Locate the cell with the specified text and output its (x, y) center coordinate. 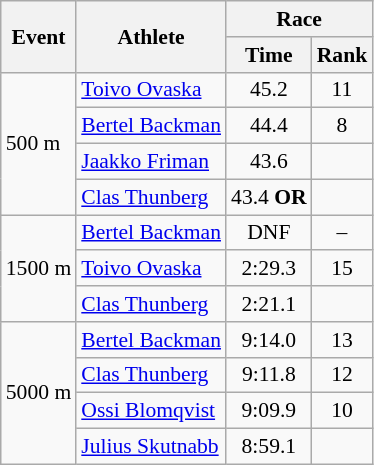
8:59.1 (269, 447)
500 m (38, 143)
1500 m (38, 268)
9:14.0 (269, 340)
8 (342, 126)
Rank (342, 55)
9:11.8 (269, 375)
Race (299, 19)
43.4 OR (269, 197)
9:09.9 (269, 411)
45.2 (269, 90)
Julius Skutnabb (151, 447)
15 (342, 269)
44.4 (269, 126)
– (342, 233)
12 (342, 375)
Jaakko Friman (151, 162)
43.6 (269, 162)
Time (269, 55)
Event (38, 36)
2:29.3 (269, 269)
11 (342, 90)
5000 m (38, 393)
13 (342, 340)
10 (342, 411)
Athlete (151, 36)
DNF (269, 233)
Ossi Blomqvist (151, 411)
2:21.1 (269, 304)
